Capture the cell that displays the provided text and extract its (X, Y) central coordinate. 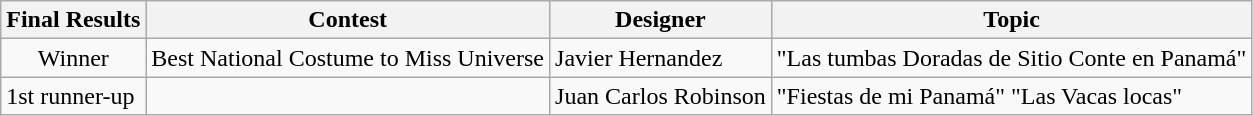
Topic (1012, 20)
Javier Hernandez (661, 58)
Contest (348, 20)
Designer (661, 20)
"Fiestas de mi Panamá" "Las Vacas locas" (1012, 96)
Winner (74, 58)
Best National Costume to Miss Universe (348, 58)
"Las tumbas Doradas de Sitio Conte en Panamá" (1012, 58)
Final Results (74, 20)
Juan Carlos Robinson (661, 96)
1st runner-up (74, 96)
